Capture the cell that displays the provided text and extract its [x, y] central coordinate. 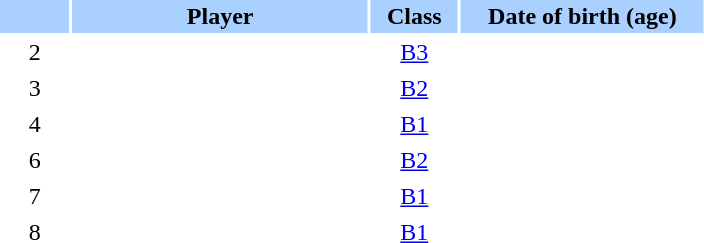
Date of birth (age) [582, 16]
B3 [414, 52]
2 [34, 52]
Player [220, 16]
6 [34, 160]
4 [34, 124]
3 [34, 88]
7 [34, 196]
Class [414, 16]
